Detect which cell encompasses the target text, then output its [X, Y] center coordinate. 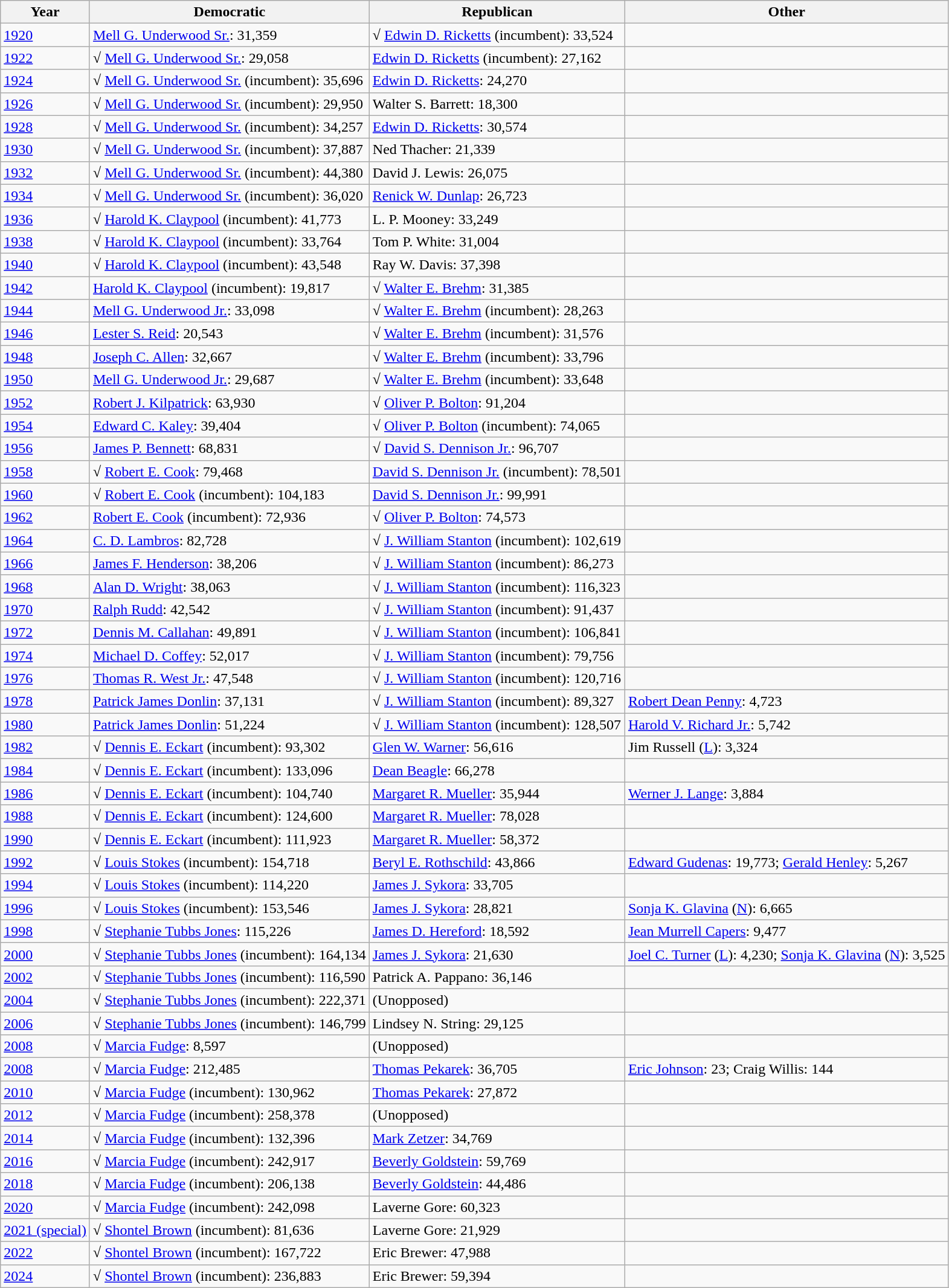
2021 (special) [45, 1230]
2010 [45, 1092]
Beryl E. Rothschild: 43,866 [497, 862]
James J. Sykora: 21,630 [497, 954]
1926 [45, 104]
1954 [45, 426]
√ Shontel Brown (incumbent): 236,883 [230, 1276]
2006 [45, 1024]
√ David S. Dennison Jr.: 96,707 [497, 449]
√ Louis Stokes (incumbent): 114,220 [230, 885]
√ J. William Stanton (incumbent): 91,437 [497, 609]
Edward Gudenas: 19,773; Gerald Henley: 5,267 [787, 862]
1938 [45, 242]
Laverne Gore: 21,929 [497, 1230]
Mark Zetzer: 34,769 [497, 1138]
√ J. William Stanton (incumbent): 86,273 [497, 563]
1930 [45, 150]
1972 [45, 632]
Edwin D. Ricketts: 24,270 [497, 81]
1966 [45, 563]
2016 [45, 1161]
Margaret R. Mueller: 58,372 [497, 839]
Joseph C. Allen: 32,667 [230, 357]
Mell G. Underwood Jr.: 29,687 [230, 380]
Werner J. Lange: 3,884 [787, 793]
Alan D. Wright: 38,063 [230, 586]
√ Mell G. Underwood Sr.: 29,058 [230, 58]
1936 [45, 219]
Eric Brewer: 47,988 [497, 1253]
Patrick A. Pappano: 36,146 [497, 977]
√ Shontel Brown (incumbent): 167,722 [230, 1253]
James F. Henderson: 38,206 [230, 563]
√ Robert E. Cook: 79,468 [230, 472]
1990 [45, 839]
Thomas Pekarek: 27,872 [497, 1092]
Patrick James Donlin: 51,224 [230, 725]
√ Walter E. Brehm (incumbent): 33,796 [497, 357]
√ Mell G. Underwood Sr. (incumbent): 35,696 [230, 81]
1960 [45, 495]
C. D. Lambros: 82,728 [230, 540]
√ Marcia Fudge (incumbent): 130,962 [230, 1092]
David J. Lewis: 26,075 [497, 173]
Other [787, 12]
Democratic [230, 12]
1940 [45, 264]
√ Oliver P. Bolton (incumbent): 74,065 [497, 426]
Mell G. Underwood Jr.: 33,098 [230, 311]
√ Marcia Fudge (incumbent): 242,917 [230, 1161]
Thomas Pekarek: 36,705 [497, 1069]
Republican [497, 12]
Lindsey N. String: 29,125 [497, 1024]
1924 [45, 81]
Patrick James Donlin: 37,131 [230, 702]
1996 [45, 908]
Michael D. Coffey: 52,017 [230, 655]
Harold V. Richard Jr.: 5,742 [787, 725]
Ned Thacher: 21,339 [497, 150]
1962 [45, 517]
2014 [45, 1138]
√ Stephanie Tubbs Jones (incumbent): 146,799 [230, 1024]
Thomas R. West Jr.: 47,548 [230, 679]
√ Mell G. Underwood Sr. (incumbent): 44,380 [230, 173]
Margaret R. Mueller: 35,944 [497, 793]
√ Stephanie Tubbs Jones (incumbent): 164,134 [230, 954]
1934 [45, 196]
2022 [45, 1253]
Dennis M. Callahan: 49,891 [230, 632]
James P. Bennett: 68,831 [230, 449]
Joel C. Turner (L): 4,230; Sonja K. Glavina (N): 3,525 [787, 954]
√ Shontel Brown (incumbent): 81,636 [230, 1230]
√ Stephanie Tubbs Jones (incumbent): 222,371 [230, 1000]
Ray W. Davis: 37,398 [497, 264]
1958 [45, 472]
√ Marcia Fudge (incumbent): 258,378 [230, 1115]
Sonja K. Glavina (N): 6,665 [787, 908]
Walter S. Barrett: 18,300 [497, 104]
1956 [45, 449]
√ Mell G. Underwood Sr. (incumbent): 29,950 [230, 104]
√ J. William Stanton (incumbent): 79,756 [497, 655]
Robert E. Cook (incumbent): 72,936 [230, 517]
1920 [45, 35]
2002 [45, 977]
1994 [45, 885]
1950 [45, 380]
1928 [45, 127]
1968 [45, 586]
√ Harold K. Claypool (incumbent): 41,773 [230, 219]
Dean Beagle: 66,278 [497, 771]
Eric Brewer: 59,394 [497, 1276]
1946 [45, 334]
√ Louis Stokes (incumbent): 153,546 [230, 908]
√ Oliver P. Bolton: 74,573 [497, 517]
Robert Dean Penny: 4,723 [787, 702]
1992 [45, 862]
√ Marcia Fudge (incumbent): 206,138 [230, 1184]
L. P. Mooney: 33,249 [497, 219]
Renick W. Dunlap: 26,723 [497, 196]
√ Dennis E. Eckart (incumbent): 111,923 [230, 839]
1978 [45, 702]
1922 [45, 58]
√ Dennis E. Eckart (incumbent): 133,096 [230, 771]
√ Marcia Fudge: 212,485 [230, 1069]
Harold K. Claypool (incumbent): 19,817 [230, 288]
√ J. William Stanton (incumbent): 102,619 [497, 540]
Glen W. Warner: 56,616 [497, 748]
Beverly Goldstein: 44,486 [497, 1184]
Mell G. Underwood Sr.: 31,359 [230, 35]
Jean Murrell Capers: 9,477 [787, 931]
√ Stephanie Tubbs Jones (incumbent): 116,590 [230, 977]
James J. Sykora: 33,705 [497, 885]
√ Marcia Fudge (incumbent): 132,396 [230, 1138]
√ J. William Stanton (incumbent): 120,716 [497, 679]
√ Edwin D. Ricketts (incumbent): 33,524 [497, 35]
√ Oliver P. Bolton: 91,204 [497, 403]
√ Walter E. Brehm (incumbent): 31,576 [497, 334]
1984 [45, 771]
√ Harold K. Claypool (incumbent): 43,548 [230, 264]
Laverne Gore: 60,323 [497, 1207]
√ Mell G. Underwood Sr. (incumbent): 36,020 [230, 196]
1982 [45, 748]
1988 [45, 816]
√ Marcia Fudge (incumbent): 242,098 [230, 1207]
2012 [45, 1115]
Lester S. Reid: 20,543 [230, 334]
√ Dennis E. Eckart (incumbent): 124,600 [230, 816]
Edwin D. Ricketts (incumbent): 27,162 [497, 58]
√ Robert E. Cook (incumbent): 104,183 [230, 495]
√ Marcia Fudge: 8,597 [230, 1046]
Eric Johnson: 23; Craig Willis: 144 [787, 1069]
√ Mell G. Underwood Sr. (incumbent): 34,257 [230, 127]
2024 [45, 1276]
James D. Hereford: 18,592 [497, 931]
Tom P. White: 31,004 [497, 242]
Beverly Goldstein: 59,769 [497, 1161]
2004 [45, 1000]
Year [45, 12]
1980 [45, 725]
1970 [45, 609]
David S. Dennison Jr.: 99,991 [497, 495]
√ Louis Stokes (incumbent): 154,718 [230, 862]
√ Dennis E. Eckart (incumbent): 93,302 [230, 748]
1952 [45, 403]
1974 [45, 655]
√ J. William Stanton (incumbent): 128,507 [497, 725]
Edwin D. Ricketts: 30,574 [497, 127]
Margaret R. Mueller: 78,028 [497, 816]
1976 [45, 679]
Edward C. Kaley: 39,404 [230, 426]
2018 [45, 1184]
1964 [45, 540]
1932 [45, 173]
Jim Russell (L): 3,324 [787, 748]
√ Dennis E. Eckart (incumbent): 104,740 [230, 793]
√ Walter E. Brehm: 31,385 [497, 288]
√ Harold K. Claypool (incumbent): 33,764 [230, 242]
√ Walter E. Brehm (incumbent): 28,263 [497, 311]
1998 [45, 931]
√ Mell G. Underwood Sr. (incumbent): 37,887 [230, 150]
1986 [45, 793]
2020 [45, 1207]
Ralph Rudd: 42,542 [230, 609]
1942 [45, 288]
David S. Dennison Jr. (incumbent): 78,501 [497, 472]
2000 [45, 954]
√ Walter E. Brehm (incumbent): 33,648 [497, 380]
1948 [45, 357]
√ J. William Stanton (incumbent): 116,323 [497, 586]
James J. Sykora: 28,821 [497, 908]
√ Stephanie Tubbs Jones: 115,226 [230, 931]
1944 [45, 311]
Robert J. Kilpatrick: 63,930 [230, 403]
√ J. William Stanton (incumbent): 106,841 [497, 632]
√ J. William Stanton (incumbent): 89,327 [497, 702]
